Determine the (x, y) coordinate at the center of the cell enclosing the given text.  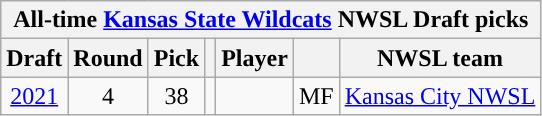
Kansas City NWSL (440, 96)
4 (108, 96)
NWSL team (440, 58)
Round (108, 58)
Draft (34, 58)
Pick (176, 58)
All-time Kansas State Wildcats NWSL Draft picks (271, 20)
38 (176, 96)
2021 (34, 96)
MF (316, 96)
Player (255, 58)
